Return the [x, y] coordinate for the center point of the cell that contains the specified text.  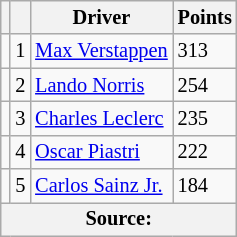
Carlos Sainz Jr. [101, 186]
Max Verstappen [101, 51]
Lando Norris [101, 85]
184 [205, 186]
313 [205, 51]
5 [20, 186]
2 [20, 85]
Oscar Piastri [101, 152]
254 [205, 85]
222 [205, 152]
1 [20, 51]
Source: [119, 219]
235 [205, 118]
Points [205, 17]
4 [20, 152]
3 [20, 118]
Charles Leclerc [101, 118]
Driver [101, 17]
